Find where the given text appears and provide that cell's center as [X, Y] coordinate. 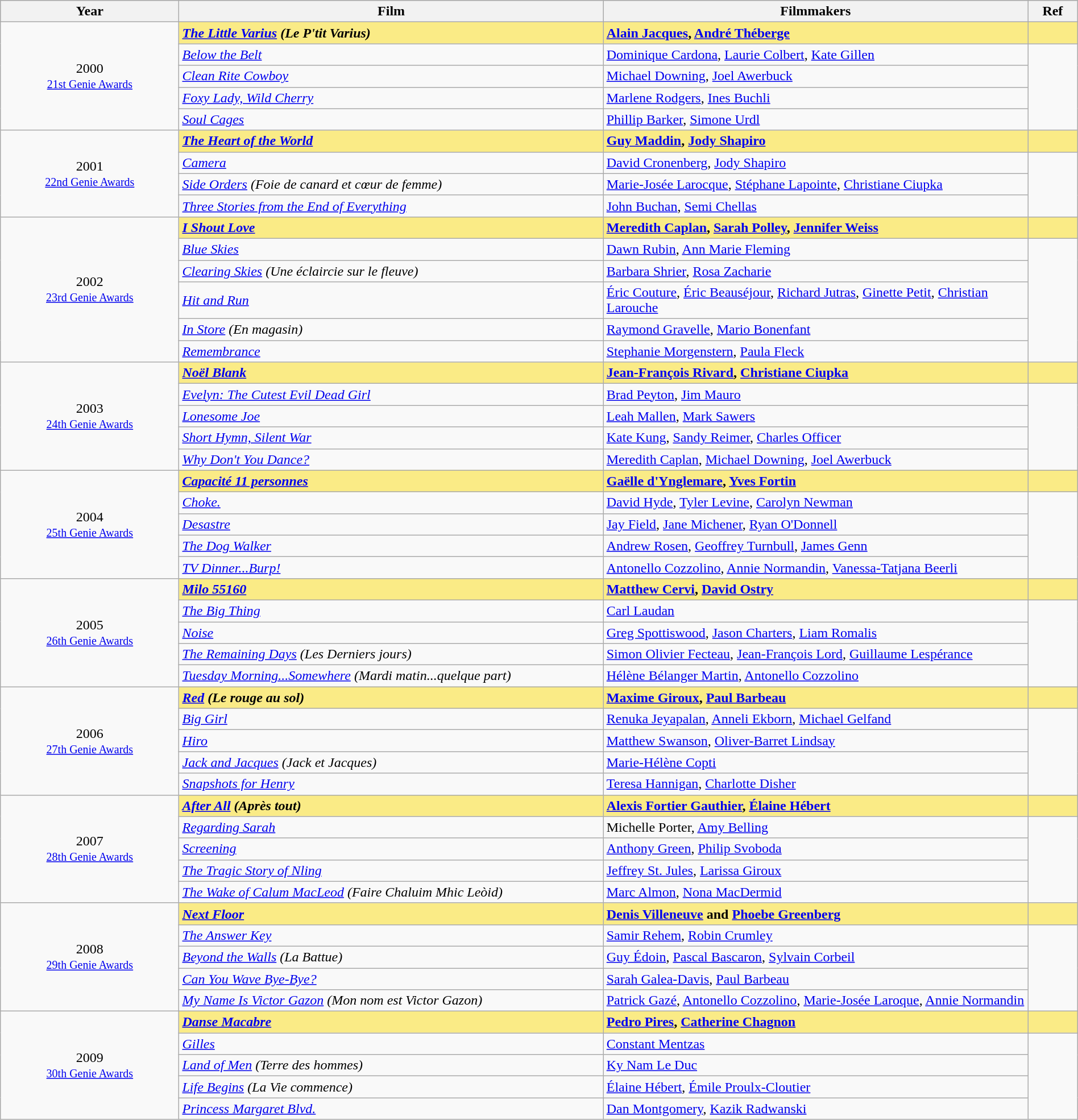
Tuesday Morning...Somewhere (Mardi matin...quelque part) [391, 676]
Evelyn: The Cutest Evil Dead Girl [391, 395]
Hiro [391, 741]
Alain Jacques, André Théberge [815, 33]
Short Hymn, Silent War [391, 438]
2003 24th Genie Awards [90, 416]
Renuka Jeyapalan, Anneli Ekborn, Michael Gelfand [815, 719]
Ky Nam Le Duc [815, 1065]
Barbara Shrier, Rosa Zacharie [815, 271]
The Tragic Story of Nling [391, 870]
In Store (En magasin) [391, 330]
2000 21st Genie Awards [90, 76]
Can You Wave Bye-Bye? [391, 978]
Noise [391, 633]
Greg Spottiswood, Jason Charters, Liam Romalis [815, 633]
Dan Montgomery, Kazik Radwanski [815, 1109]
Michael Downing, Joel Awerbuck [815, 76]
2009 30th Genie Awards [90, 1065]
Film [391, 11]
David Hyde, Tyler Levine, Carolyn Newman [815, 503]
Jean-François Rivard, Christiane Ciupka [815, 373]
Snapshots for Henry [391, 784]
Carl Laudan [815, 611]
Constant Mentzas [815, 1044]
Jack and Jacques (Jack et Jacques) [391, 762]
Princess Margaret Blvd. [391, 1109]
Blue Skies [391, 249]
Lonesome Joe [391, 416]
Big Girl [391, 719]
Meredith Caplan, Michael Downing, Joel Awerbuck [815, 459]
Maxime Giroux, Paul Barbeau [815, 698]
Stephanie Morgenstern, Paula Fleck [815, 351]
Matthew Swanson, Oliver-Barret Lindsay [815, 741]
Three Stories from the End of Everything [391, 206]
I Shout Love [391, 227]
Side Orders (Foie de canard et cœur de femme) [391, 184]
2004 25th Genie Awards [90, 524]
2005 26th Genie Awards [90, 632]
Simon Olivier Fecteau, Jean-François Lord, Guillaume Lespérance [815, 654]
Pedro Pires, Catherine Chagnon [815, 1022]
Antonello Cozzolino, Annie Normandin, Vanessa-Tatjana Beerli [815, 567]
2007 28th Genie Awards [90, 849]
Leah Mallen, Mark Sawers [815, 416]
Choke. [391, 503]
After All (Après tout) [391, 806]
Denis Villeneuve and Phoebe Greenberg [815, 914]
Year [90, 11]
2006 27th Genie Awards [90, 741]
Clearing Skies (Une éclaircie sur le fleuve) [391, 271]
Jay Field, Jane Michener, Ryan O'Donnell [815, 524]
Next Floor [391, 914]
Filmmakers [815, 11]
2002 23rd Genie Awards [90, 289]
Screening [391, 849]
The Big Thing [391, 611]
Meredith Caplan, Sarah Polley, Jennifer Weiss [815, 227]
Raymond Gravelle, Mario Bonenfant [815, 330]
Danse Macabre [391, 1022]
Anthony Green, Philip Svoboda [815, 849]
Below the Belt [391, 55]
2008 29th Genie Awards [90, 957]
Guy Maddin, Jody Shapiro [815, 141]
Milo 55160 [391, 589]
Soul Cages [391, 119]
Marie-Hélène Copti [815, 762]
Hélène Bélanger Martin, Antonello Cozzolino [815, 676]
The Heart of the World [391, 141]
John Buchan, Semi Chellas [815, 206]
My Name Is Victor Gazon (Mon nom est Victor Gazon) [391, 1001]
Élaine Hébert, Émile Proulx-Cloutier [815, 1087]
Patrick Gazé, Antonello Cozzolino, Marie-Josée Laroque, Annie Normandin [815, 1001]
Gilles [391, 1044]
Andrew Rosen, Geoffrey Turnbull, James Genn [815, 546]
Teresa Hannigan, Charlotte Disher [815, 784]
Marie-Josée Larocque, Stéphane Lapointe, Christiane Ciupka [815, 184]
The Dog Walker [391, 546]
Marc Almon, Nona MacDermid [815, 892]
Capacité 11 personnes [391, 481]
Land of Men (Terre des hommes) [391, 1065]
Sarah Galea-Davis, Paul Barbeau [815, 978]
Beyond the Walls (La Battue) [391, 957]
Kate Kung, Sandy Reimer, Charles Officer [815, 438]
The Little Varius (Le P'tit Varius) [391, 33]
Why Don't You Dance? [391, 459]
The Remaining Days (Les Derniers jours) [391, 654]
Samir Rehem, Robin Crumley [815, 935]
Alexis Fortier Gauthier, Élaine Hébert [815, 806]
Gaëlle d'Ynglemare, Yves Fortin [815, 481]
Red (Le rouge au sol) [391, 698]
Clean Rite Cowboy [391, 76]
Camera [391, 163]
Remembrance [391, 351]
Matthew Cervi, David Ostry [815, 589]
Ref [1053, 11]
Jeffrey St. Jules, Larissa Giroux [815, 870]
Dawn Rubin, Ann Marie Fleming [815, 249]
Hit and Run [391, 300]
David Cronenberg, Jody Shapiro [815, 163]
TV Dinner...Burp! [391, 567]
Michelle Porter, Amy Belling [815, 827]
Life Begins (La Vie commence) [391, 1087]
Regarding Sarah [391, 827]
2001 22nd Genie Awards [90, 173]
Noël Blank [391, 373]
Dominique Cardona, Laurie Colbert, Kate Gillen [815, 55]
Guy Édoin, Pascal Bascaron, Sylvain Corbeil [815, 957]
The Wake of Calum MacLeod (Faire Chaluim Mhic Leòid) [391, 892]
Foxy Lady, Wild Cherry [391, 98]
Phillip Barker, Simone Urdl [815, 119]
Desastre [391, 524]
Marlene Rodgers, Ines Buchli [815, 98]
Éric Couture, Éric Beauséjour, Richard Jutras, Ginette Petit, Christian Larouche [815, 300]
Brad Peyton, Jim Mauro [815, 395]
The Answer Key [391, 935]
